Scan for the cell matching the given text and deliver its (x, y) coordinate at center. 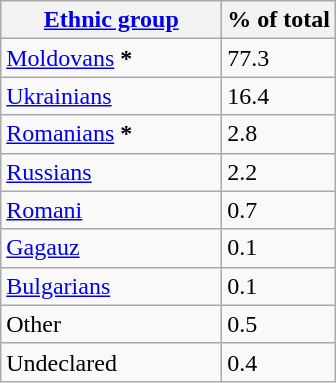
2.2 (279, 172)
Bulgarians (112, 286)
Ethnic group (112, 20)
0.7 (279, 210)
0.4 (279, 362)
Russians (112, 172)
Ukrainians (112, 96)
Romanians * (112, 134)
Undeclared (112, 362)
Romani (112, 210)
2.8 (279, 134)
Other (112, 324)
16.4 (279, 96)
% of total (279, 20)
Gagauz (112, 248)
Moldovans * (112, 58)
77.3 (279, 58)
0.5 (279, 324)
